From the cell containing the given text, extract its center point as (x, y) coordinate. 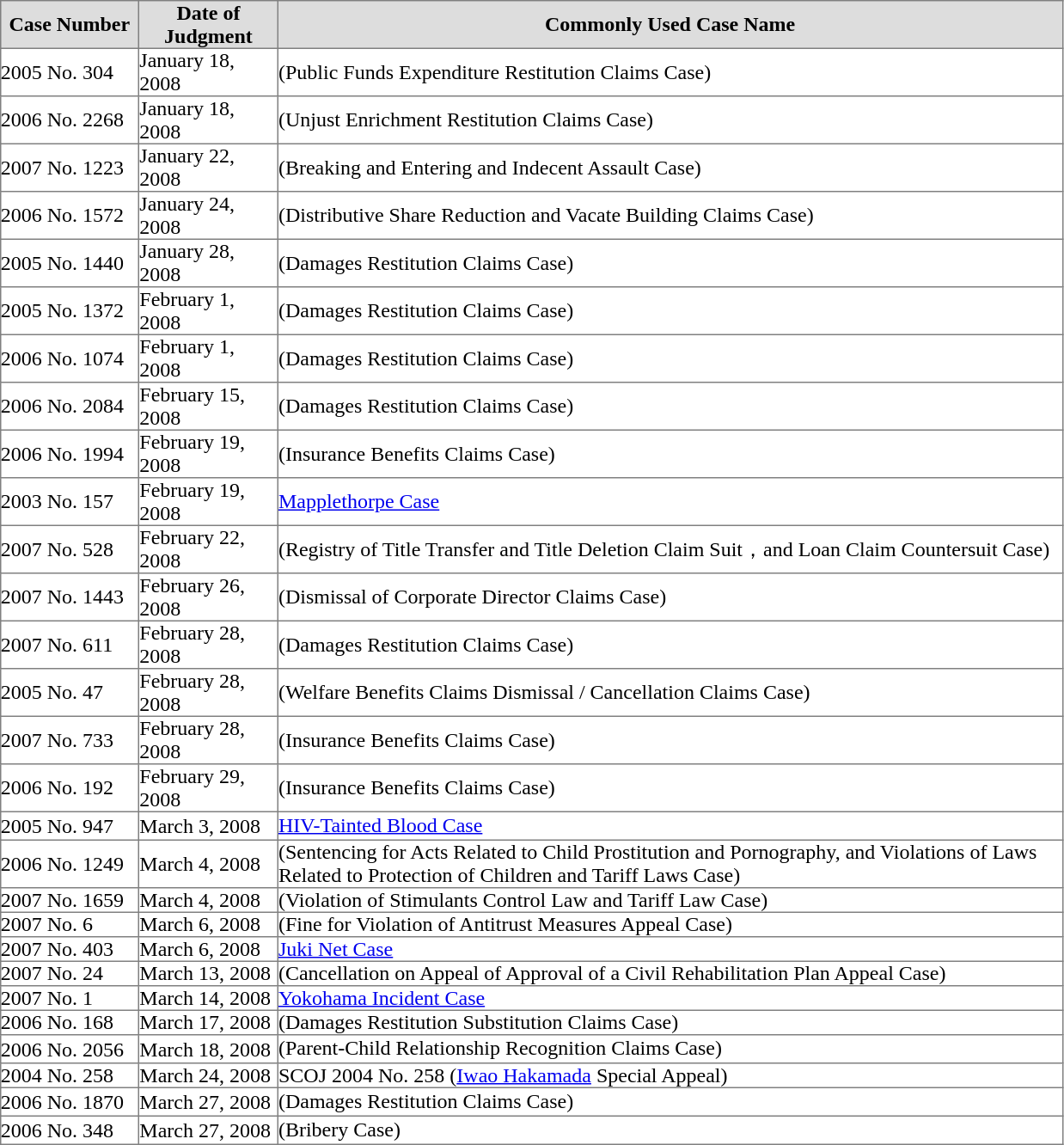
2004 No. 258 (70, 1075)
March 24, 2008 (209, 1075)
February 22, 2008 (209, 549)
Date of Judgment (209, 25)
2006 No. 2056 (70, 1049)
Case Number (70, 25)
(Welfare Benefits Claims Dismissal / Cancellation Claims Case) (670, 693)
2005 No. 1440 (70, 263)
2005 No. 47 (70, 693)
January 28, 2008 (209, 263)
(Registry of Title Transfer and Title Deletion Claim Suit，and Loan Claim Countersuit Case) (670, 549)
March 18, 2008 (209, 1049)
(Public Funds Expenditure Restitution Claims Case) (670, 72)
(Parent-Child Relationship Recognition Claims Case) (670, 1049)
(Distributive Share Reduction and Vacate Building Claims Case) (670, 216)
2005 No. 1372 (70, 311)
February 15, 2008 (209, 407)
2006 No. 348 (70, 1130)
February 29, 2008 (209, 788)
March 3, 2008 (209, 825)
2007 No. 1223 (70, 168)
March 14, 2008 (209, 998)
(Cancellation on Appeal of Approval of a Civil Rehabilitation Plan Appeal Case) (670, 973)
Commonly Used Case Name (670, 25)
March 17, 2008 (209, 1022)
2006 No. 1870 (70, 1102)
(Bribery Case) (670, 1130)
SCOJ 2004 No. 258 (Iwao Hakamada Special Appeal) (670, 1075)
2007 No. 528 (70, 549)
2007 No. 1443 (70, 597)
(Damages Restitution Substitution Claims Case) (670, 1022)
Yokohama Incident Case (670, 998)
2006 No. 1994 (70, 454)
2007 No. 403 (70, 949)
(Sentencing for Acts Related to Child Prostitution and Pornography, and Violations of Laws Related to Protection of Children and Tariff Laws Case) (670, 864)
2006 No. 1249 (70, 864)
Juki Net Case (670, 949)
(Violation of Stimulants Control Law and Tariff Law Case) (670, 900)
2005 No. 304 (70, 72)
2006 No. 1074 (70, 358)
2006 No. 1572 (70, 216)
2003 No. 157 (70, 502)
2007 No. 24 (70, 973)
January 22, 2008 (209, 168)
2007 No. 611 (70, 645)
2006 No. 192 (70, 788)
(Fine for Violation of Antitrust Measures Appeal Case) (670, 924)
2007 No. 733 (70, 740)
(Unjust Enrichment Restitution Claims Case) (670, 120)
2006 No. 2268 (70, 120)
2006 No. 168 (70, 1022)
2005 No. 947 (70, 825)
2006 No. 2084 (70, 407)
2007 No. 6 (70, 924)
(Dismissal of Corporate Director Claims Case) (670, 597)
February 26, 2008 (209, 597)
HIV-Tainted Blood Case (670, 825)
2007 No. 1659 (70, 900)
(Breaking and Entering and Indecent Assault Case) (670, 168)
Mapplethorpe Case (670, 502)
March 13, 2008 (209, 973)
2007 No. 1 (70, 998)
January 24, 2008 (209, 216)
